From the cell containing the given text, extract its center point as [x, y] coordinate. 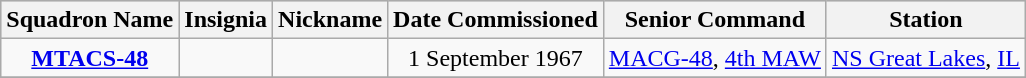
Station [926, 20]
MACG-48, 4th MAW [714, 58]
Nickname [330, 20]
MTACS-48 [90, 58]
Senior Command [714, 20]
Squadron Name [90, 20]
Insignia [226, 20]
NS Great Lakes, IL [926, 58]
1 September 1967 [496, 58]
Date Commissioned [496, 20]
